Pinpoint the cell where the given text exists, returning its (X, Y) midpoint coordinate. 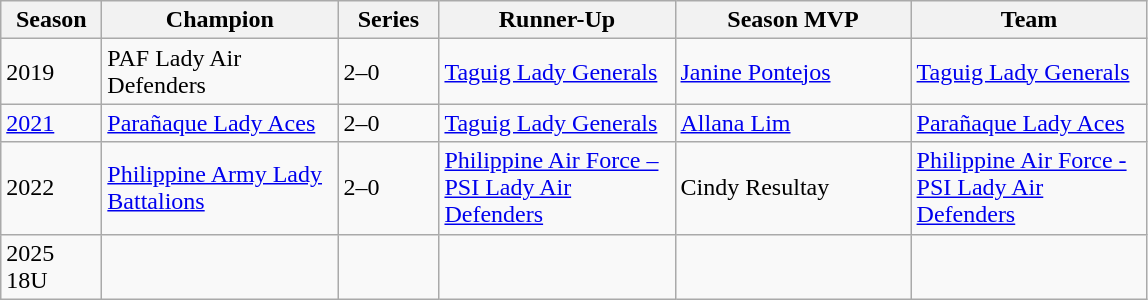
Philippine Army Lady Battalions (220, 188)
Cindy Resultay (793, 188)
2025 18U (52, 266)
Philippine Air Force – PSI Lady Air Defenders (557, 188)
Series (388, 20)
Allana Lim (793, 123)
Philippine Air Force - PSI Lady Air Defenders (1029, 188)
Runner-Up (557, 20)
Champion (220, 20)
2022 (52, 188)
2019 (52, 72)
PAF Lady Air Defenders (220, 72)
Janine Pontejos (793, 72)
Team (1029, 20)
2021 (52, 123)
Season (52, 20)
Season MVP (793, 20)
